Scan for the cell matching the given text and deliver its [x, y] coordinate at center. 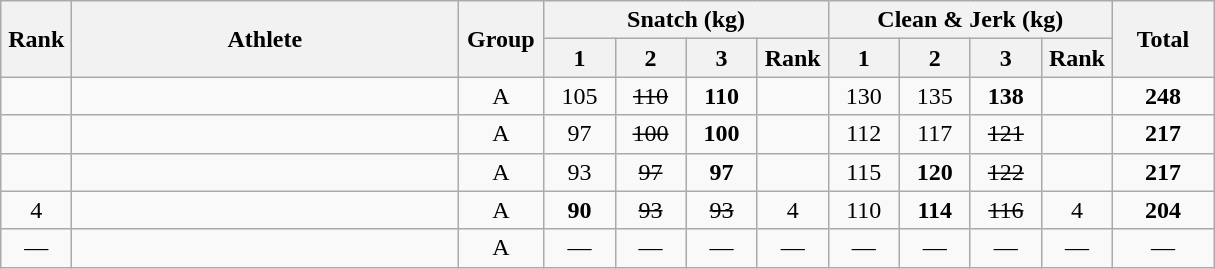
114 [934, 210]
112 [864, 134]
135 [934, 96]
90 [580, 210]
Snatch (kg) [686, 20]
Athlete [265, 39]
120 [934, 172]
248 [1162, 96]
130 [864, 96]
Group [501, 39]
105 [580, 96]
121 [1006, 134]
122 [1006, 172]
Clean & Jerk (kg) [970, 20]
117 [934, 134]
115 [864, 172]
Total [1162, 39]
138 [1006, 96]
116 [1006, 210]
204 [1162, 210]
